Provide the (X, Y) coordinate of the cell's center where the given text is located.  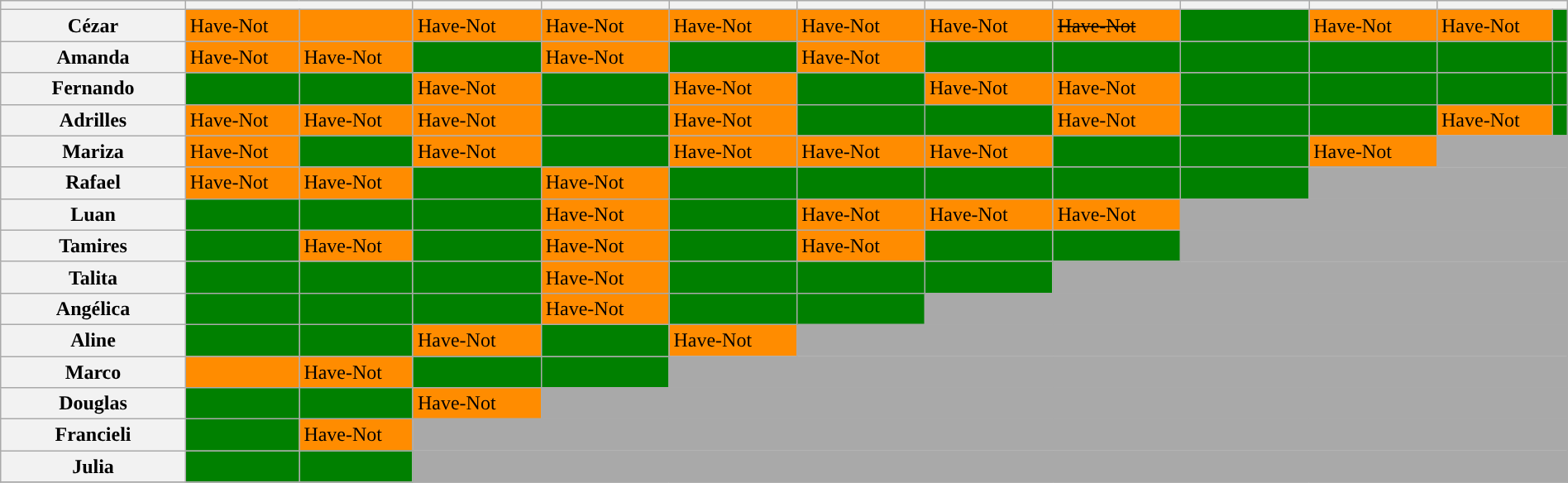
Luan (93, 214)
Talita (93, 277)
Marco (93, 371)
Fernando (93, 88)
Adrilles (93, 120)
Angélica (93, 308)
Aline (93, 340)
Douglas (93, 404)
Mariza (93, 151)
Amanda (93, 57)
Tamires (93, 246)
Rafael (93, 183)
Francieli (93, 435)
Cézar (93, 26)
Julia (93, 466)
